Locate the cell with the specified text and output its (X, Y) center coordinate. 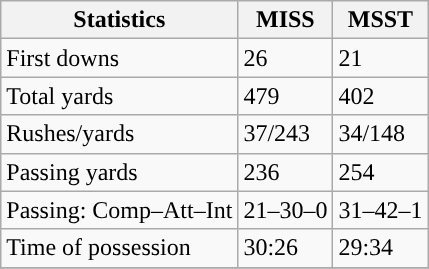
34/148 (380, 134)
21 (380, 58)
37/243 (286, 134)
402 (380, 96)
479 (286, 96)
Passing yards (120, 172)
Rushes/yards (120, 134)
MISS (286, 20)
Statistics (120, 20)
Passing: Comp–Att–Int (120, 210)
21–30–0 (286, 210)
Time of possession (120, 248)
31–42–1 (380, 210)
236 (286, 172)
30:26 (286, 248)
Total yards (120, 96)
254 (380, 172)
26 (286, 58)
29:34 (380, 248)
MSST (380, 20)
First downs (120, 58)
